Pinpoint the cell where the given text exists, returning its [X, Y] midpoint coordinate. 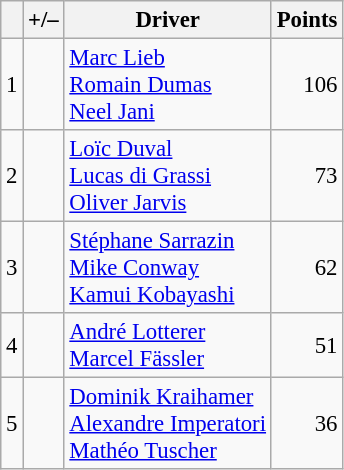
Marc Lieb Romain Dumas Neel Jani [168, 85]
Dominik Kraihamer Alexandre Imperatori Mathéo Tuscher [168, 424]
73 [306, 176]
106 [306, 85]
1 [12, 85]
2 [12, 176]
Stéphane Sarrazin Mike Conway Kamui Kobayashi [168, 268]
+/– [44, 20]
5 [12, 424]
36 [306, 424]
André Lotterer Marcel Fässler [168, 346]
4 [12, 346]
3 [12, 268]
Points [306, 20]
Driver [168, 20]
Loïc Duval Lucas di Grassi Oliver Jarvis [168, 176]
62 [306, 268]
51 [306, 346]
